Find where the given text appears and provide that cell's center as (X, Y) coordinate. 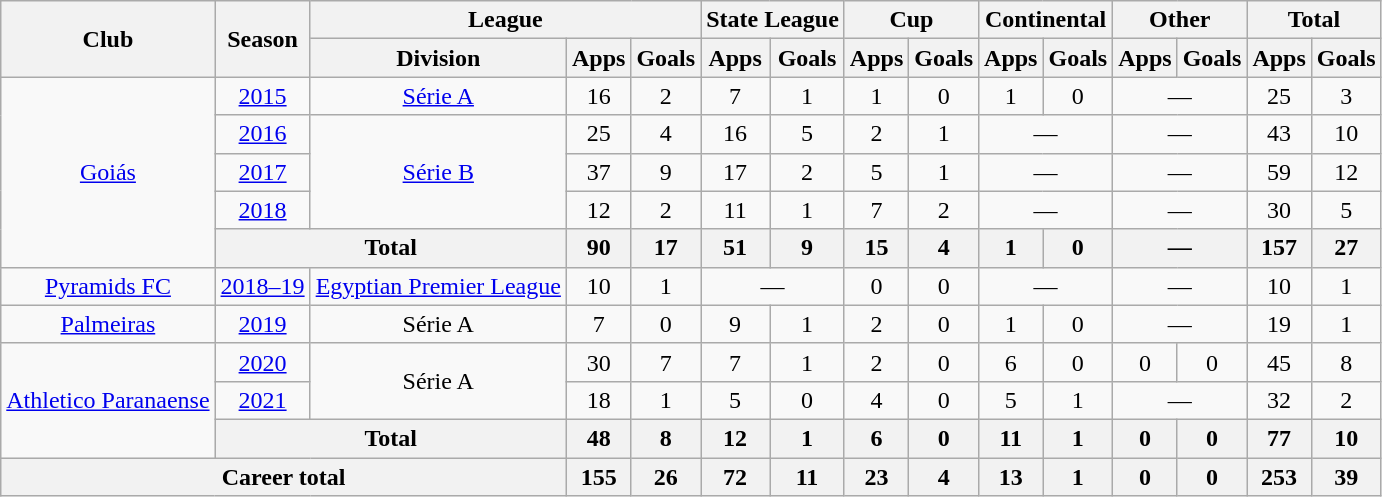
19 (1279, 324)
State League (773, 20)
37 (598, 172)
18 (598, 400)
Egyptian Premier League (438, 286)
Cup (911, 20)
51 (736, 248)
2019 (262, 324)
72 (736, 477)
45 (1279, 362)
2016 (262, 134)
2021 (262, 400)
2018–19 (262, 286)
Palmeiras (108, 324)
Division (438, 58)
59 (1279, 172)
3 (1346, 96)
2018 (262, 210)
77 (1279, 438)
Continental (1046, 20)
Goiás (108, 172)
Career total (284, 477)
155 (598, 477)
23 (876, 477)
2015 (262, 96)
43 (1279, 134)
90 (598, 248)
32 (1279, 400)
Season (262, 39)
13 (1011, 477)
15 (876, 248)
Athletico Paranaense (108, 400)
2017 (262, 172)
48 (598, 438)
27 (1346, 248)
Série B (438, 172)
Pyramids FC (108, 286)
26 (666, 477)
League (505, 20)
Other (1180, 20)
2020 (262, 362)
Club (108, 39)
39 (1346, 477)
253 (1279, 477)
157 (1279, 248)
